Return the [X, Y] coordinate for the center point of the cell that contains the specified text.  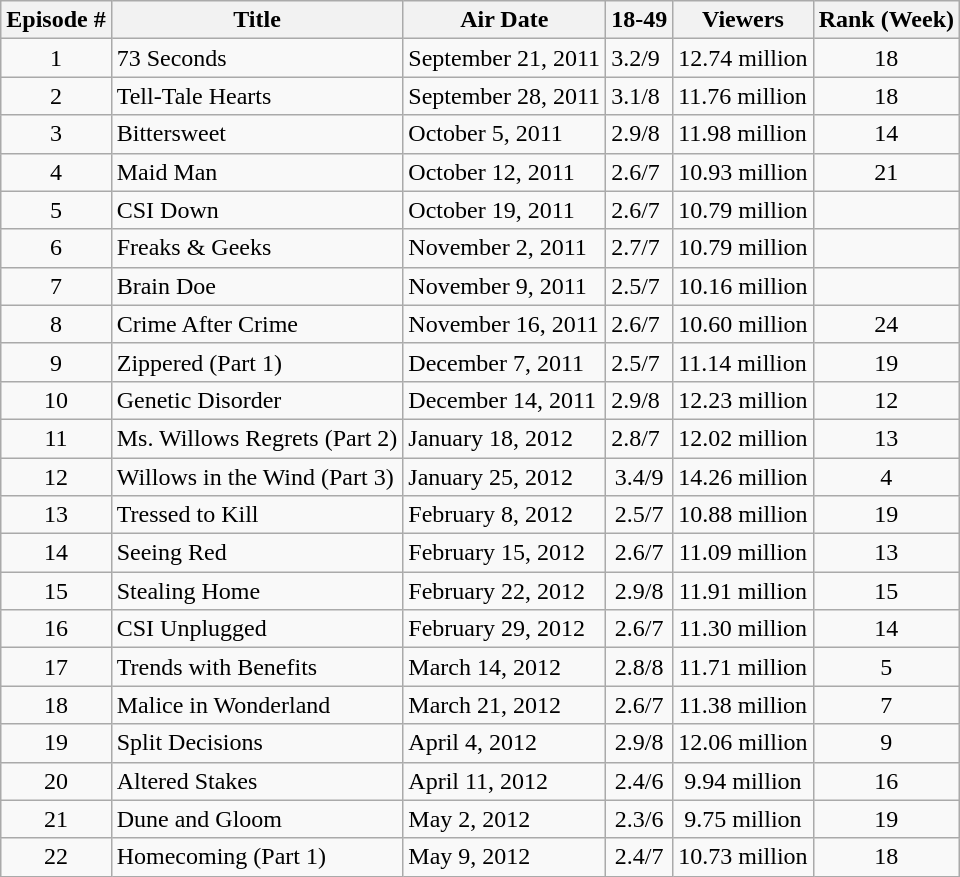
Episode # [56, 20]
February 15, 2012 [504, 553]
73 Seconds [257, 58]
12.02 million [743, 438]
12.23 million [743, 400]
Title [257, 20]
2.3/6 [640, 819]
December 7, 2011 [504, 362]
Tressed to Kill [257, 515]
Air Date [504, 20]
8 [56, 324]
Dune and Gloom [257, 819]
11.38 million [743, 705]
CSI Unplugged [257, 629]
May 9, 2012 [504, 857]
3.1/8 [640, 96]
Viewers [743, 20]
Bittersweet [257, 134]
Crime After Crime [257, 324]
10.88 million [743, 515]
1 [56, 58]
May 2, 2012 [504, 819]
February 8, 2012 [504, 515]
2 [56, 96]
11.30 million [743, 629]
November 9, 2011 [504, 286]
11.76 million [743, 96]
3.2/9 [640, 58]
2.7/7 [640, 248]
11.09 million [743, 553]
February 29, 2012 [504, 629]
April 4, 2012 [504, 743]
November 2, 2011 [504, 248]
6 [56, 248]
2.8/7 [640, 438]
3.4/9 [640, 477]
Maid Man [257, 172]
CSI Down [257, 210]
October 5, 2011 [504, 134]
March 14, 2012 [504, 667]
10.73 million [743, 857]
10.16 million [743, 286]
12.74 million [743, 58]
Stealing Home [257, 591]
January 25, 2012 [504, 477]
September 28, 2011 [504, 96]
December 14, 2011 [504, 400]
October 19, 2011 [504, 210]
2.4/7 [640, 857]
April 11, 2012 [504, 781]
10.93 million [743, 172]
Genetic Disorder [257, 400]
Malice in Wonderland [257, 705]
Zippered (Part 1) [257, 362]
3 [56, 134]
Freaks & Geeks [257, 248]
11.14 million [743, 362]
September 21, 2011 [504, 58]
November 16, 2011 [504, 324]
11.98 million [743, 134]
January 18, 2012 [504, 438]
Brain Doe [257, 286]
10 [56, 400]
Altered Stakes [257, 781]
11.71 million [743, 667]
24 [886, 324]
11.91 million [743, 591]
Trends with Benefits [257, 667]
10.60 million [743, 324]
2.8/8 [640, 667]
Ms. Willows Regrets (Part 2) [257, 438]
Seeing Red [257, 553]
18-49 [640, 20]
12.06 million [743, 743]
Homecoming (Part 1) [257, 857]
March 21, 2012 [504, 705]
14.26 million [743, 477]
Willows in the Wind (Part 3) [257, 477]
9.94 million [743, 781]
17 [56, 667]
Split Decisions [257, 743]
February 22, 2012 [504, 591]
9.75 million [743, 819]
Rank (Week) [886, 20]
11 [56, 438]
Tell-Tale Hearts [257, 96]
2.4/6 [640, 781]
22 [56, 857]
20 [56, 781]
October 12, 2011 [504, 172]
